For the text-containing cell, return its midpoint in (X, Y) coordinate format. 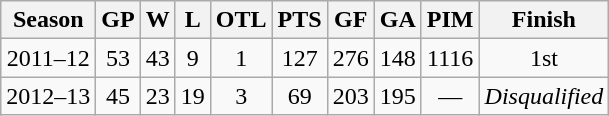
1 (241, 58)
GP (118, 20)
2011–12 (48, 58)
148 (398, 58)
GF (350, 20)
PIM (450, 20)
69 (300, 96)
3 (241, 96)
PTS (300, 20)
23 (158, 96)
1st (544, 58)
— (450, 96)
45 (118, 96)
9 (192, 58)
203 (350, 96)
Disqualified (544, 96)
L (192, 20)
W (158, 20)
1116 (450, 58)
195 (398, 96)
Season (48, 20)
43 (158, 58)
OTL (241, 20)
GA (398, 20)
Finish (544, 20)
53 (118, 58)
19 (192, 96)
2012–13 (48, 96)
276 (350, 58)
127 (300, 58)
